Output the [x, y] coordinate of the center of the cell containing the given text.  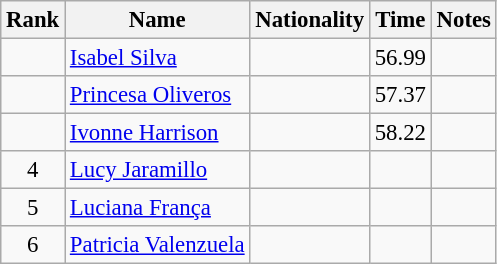
6 [33, 245]
Isabel Silva [158, 58]
Ivonne Harrison [158, 133]
Nationality [310, 20]
Time [400, 20]
4 [33, 170]
57.37 [400, 95]
58.22 [400, 133]
56.99 [400, 58]
Notes [464, 20]
Patricia Valenzuela [158, 245]
Princesa Oliveros [158, 95]
Luciana França [158, 208]
Name [158, 20]
Rank [33, 20]
5 [33, 208]
Lucy Jaramillo [158, 170]
